For the text-containing cell, return its midpoint in (X, Y) coordinate format. 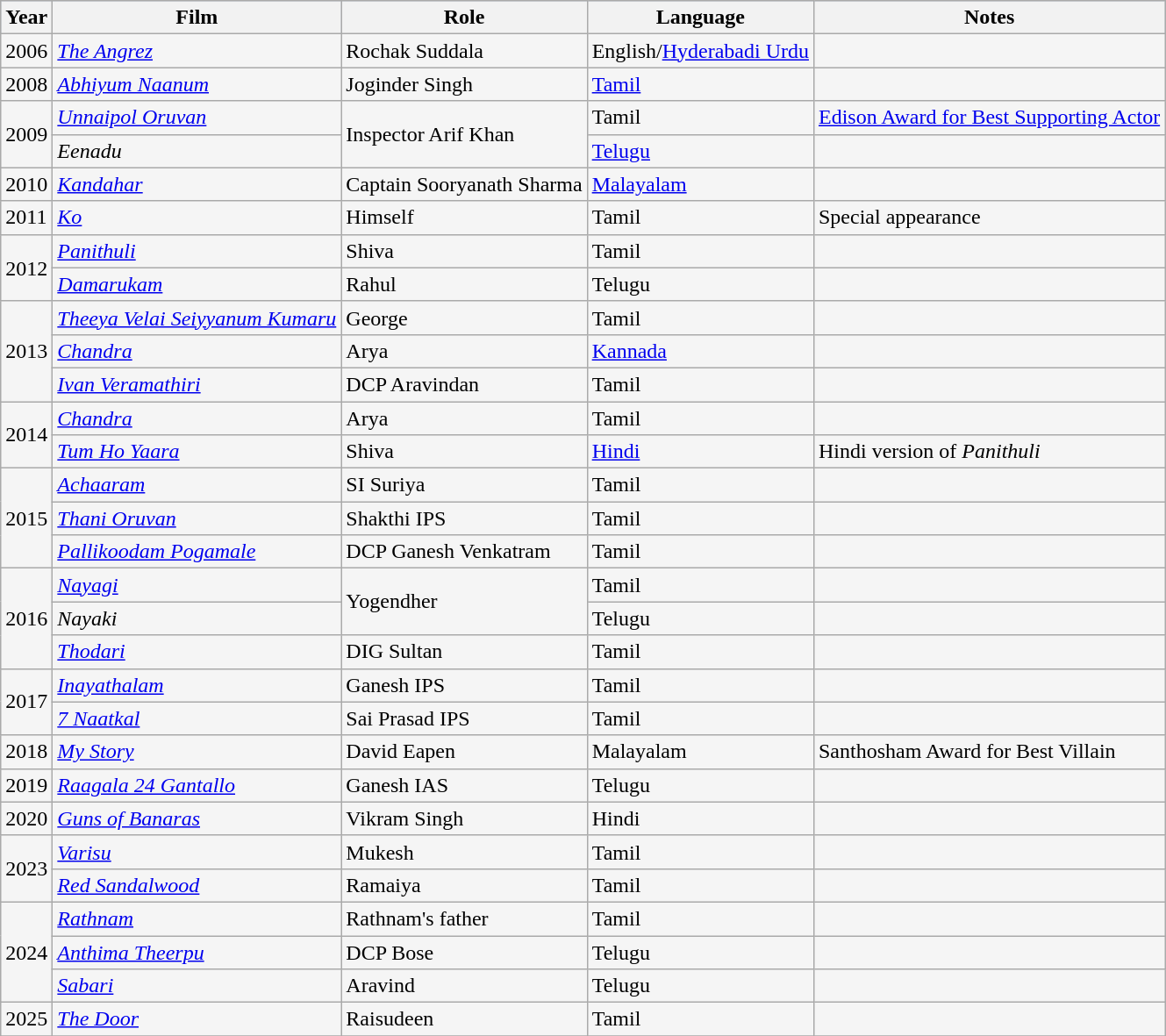
Varisu (197, 852)
2017 (26, 702)
The Door (197, 1019)
Kannada (700, 351)
Tum Ho Yaara (197, 452)
Achaaram (197, 485)
Joginder Singh (464, 84)
2025 (26, 1019)
Raisudeen (464, 1019)
Ivan Veramathiri (197, 384)
Inayathalam (197, 685)
My Story (197, 752)
Theeya Velai Seiyyanum Kumaru (197, 318)
2012 (26, 268)
2023 (26, 868)
2016 (26, 618)
2024 (26, 952)
English/Hyderabadi Urdu (700, 51)
2019 (26, 785)
Hindi version of Panithuli (989, 452)
2010 (26, 184)
2015 (26, 518)
Eenadu (197, 151)
Year (26, 18)
DCP Ganesh Venkatram (464, 552)
Inspector Arif Khan (464, 134)
2011 (26, 218)
2018 (26, 752)
Shakthi IPS (464, 518)
Edison Award for Best Supporting Actor (989, 118)
Ganesh IPS (464, 685)
Captain Sooryanath Sharma (464, 184)
Mukesh (464, 852)
Film (197, 18)
Pallikoodam Pogamale (197, 552)
Role (464, 18)
Nayaki (197, 618)
Santhosham Award for Best Villain (989, 752)
Guns of Banaras (197, 818)
Himself (464, 218)
Language (700, 18)
Raagala 24 Gantallo (197, 785)
Special appearance (989, 218)
David Eapen (464, 752)
2020 (26, 818)
2013 (26, 351)
Thodari (197, 652)
Rahul (464, 284)
Unnaipol Oruvan (197, 118)
Ganesh IAS (464, 785)
The Angrez (197, 51)
2009 (26, 134)
Notes (989, 18)
SI Suriya (464, 485)
7 Naatkal (197, 718)
Aravind (464, 986)
Yogendher (464, 602)
Ramaiya (464, 885)
Rathnam's father (464, 918)
Anthima Theerpu (197, 952)
Vikram Singh (464, 818)
Nayagi (197, 585)
Abhiyum Naanum (197, 84)
Panithuli (197, 251)
Sabari (197, 986)
2014 (26, 435)
DCP Bose (464, 952)
Rochak Suddala (464, 51)
DCP Aravindan (464, 384)
2008 (26, 84)
2006 (26, 51)
Kandahar (197, 184)
Sai Prasad IPS (464, 718)
Damarukam (197, 284)
Rathnam (197, 918)
Thani Oruvan (197, 518)
Ko (197, 218)
DIG Sultan (464, 652)
George (464, 318)
Red Sandalwood (197, 885)
